Identify which cell holds the provided text, then report its [X, Y] central coordinate. 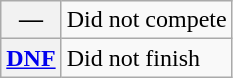
DNF [31, 58]
Did not compete [146, 20]
— [31, 20]
Did not finish [146, 58]
